Search for the cell housing the specified text and yield its (x, y) center coordinate. 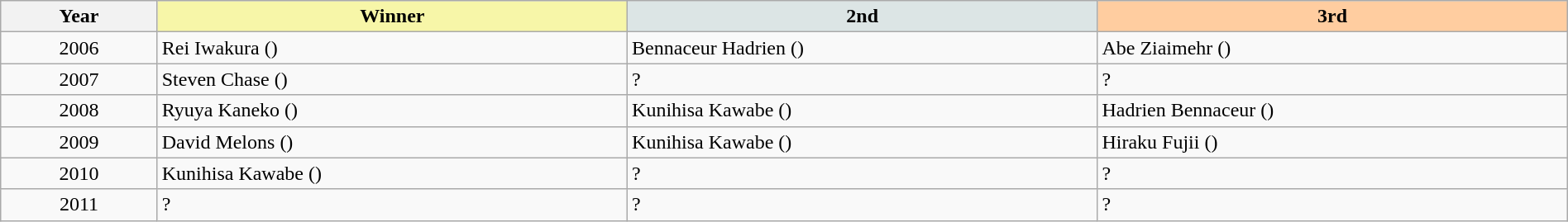
David Melons () (392, 142)
2007 (79, 79)
2006 (79, 48)
Rei Iwakura () (392, 48)
2nd (863, 17)
3rd (1332, 17)
Year (79, 17)
2008 (79, 111)
Abe Ziaimehr () (1332, 48)
Winner (392, 17)
2011 (79, 205)
Steven Chase () (392, 79)
Hiraku Fujii () (1332, 142)
Bennaceur Hadrien () (863, 48)
Ryuya Kaneko () (392, 111)
2009 (79, 142)
2010 (79, 173)
Hadrien Bennaceur () (1332, 111)
